Locate the cell with the specified text and output its [X, Y] center coordinate. 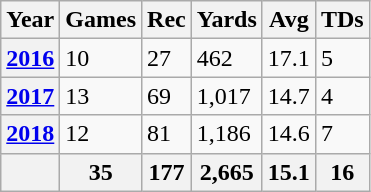
Games [101, 20]
69 [167, 96]
177 [167, 172]
2018 [30, 134]
5 [342, 58]
10 [101, 58]
4 [342, 96]
2016 [30, 58]
2,665 [226, 172]
12 [101, 134]
2017 [30, 96]
14.6 [288, 134]
1,186 [226, 134]
462 [226, 58]
1,017 [226, 96]
14.7 [288, 96]
81 [167, 134]
Rec [167, 20]
TDs [342, 20]
7 [342, 134]
Year [30, 20]
35 [101, 172]
Yards [226, 20]
27 [167, 58]
15.1 [288, 172]
17.1 [288, 58]
13 [101, 96]
Avg [288, 20]
16 [342, 172]
